Determine the [X, Y] coordinate at the center of the cell enclosing the given text.  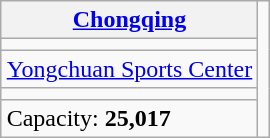
Capacity: 25,017 [130, 118]
Yongchuan Sports Center [130, 69]
Chongqing [130, 20]
